Return (x, y) of the center of cell containing provided text 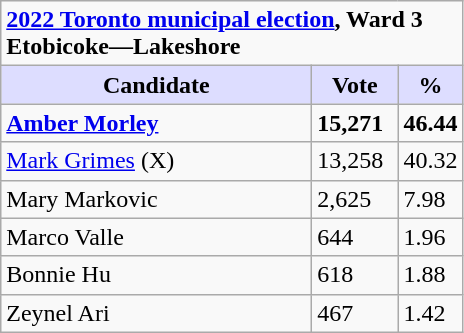
Mark Grimes (X) (156, 161)
1.42 (430, 313)
2,625 (355, 199)
Amber Morley (156, 123)
Zeynel Ari (156, 313)
7.98 (430, 199)
644 (355, 237)
Mary Markovic (156, 199)
Candidate (156, 85)
Marco Valle (156, 237)
1.96 (430, 237)
15,271 (355, 123)
2022 Toronto municipal election, Ward 3 Etobicoke—Lakeshore (232, 34)
467 (355, 313)
13,258 (355, 161)
Vote (355, 85)
% (430, 85)
Bonnie Hu (156, 275)
1.88 (430, 275)
40.32 (430, 161)
46.44 (430, 123)
618 (355, 275)
